Provide the (x, y) coordinate of the cell's center where the given text is located.  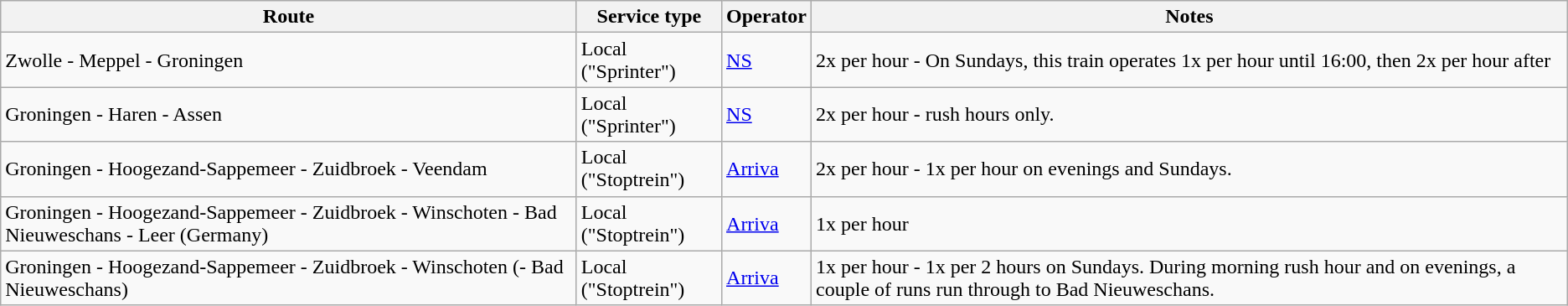
Groningen - Hoogezand-Sappemeer - Zuidbroek - Winschoten (- Bad Nieuweschans) (288, 278)
Zwolle - Meppel - Groningen (288, 60)
1x per hour - 1x per 2 hours on Sundays. During morning rush hour and on evenings, a couple of runs run through to Bad Nieuweschans. (1189, 278)
Groningen - Hoogezand-Sappemeer - Zuidbroek - Veendam (288, 169)
Operator (767, 17)
Groningen - Haren - Assen (288, 114)
Route (288, 17)
2x per hour - rush hours only. (1189, 114)
1x per hour (1189, 223)
Service type (648, 17)
2x per hour - On Sundays, this train operates 1x per hour until 16:00, then 2x per hour after (1189, 60)
Groningen - Hoogezand-Sappemeer - Zuidbroek - Winschoten - Bad Nieuweschans - Leer (Germany) (288, 223)
Notes (1189, 17)
2x per hour - 1x per hour on evenings and Sundays. (1189, 169)
